Return the (X, Y) coordinate for the center point of the cell that contains the specified text.  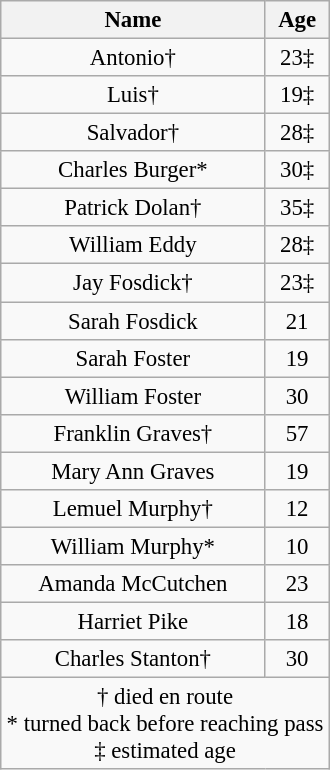
Sarah Fosdick (133, 321)
10 (297, 546)
12 (297, 509)
Luis† (133, 95)
Harriet Pike (133, 621)
Franklin Graves† (133, 433)
Mary Ann Graves (133, 471)
Name (133, 20)
Charles Stanton† (133, 659)
William Murphy* (133, 546)
23 (297, 584)
21 (297, 321)
William Foster (133, 396)
William Eddy (133, 245)
Charles Burger* (133, 170)
† died en route * turned back before reaching pass ‡ estimated age (165, 724)
Age (297, 20)
35‡ (297, 208)
Patrick Dolan† (133, 208)
30‡ (297, 170)
Amanda McCutchen (133, 584)
Antonio† (133, 58)
19‡ (297, 95)
18 (297, 621)
Lemuel Murphy† (133, 509)
Jay Fosdick† (133, 283)
Salvador† (133, 133)
57 (297, 433)
Sarah Foster (133, 358)
